Capture the cell that displays the provided text and extract its (X, Y) central coordinate. 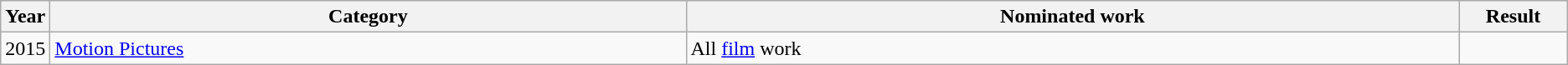
Result (1513, 17)
Motion Pictures (369, 48)
Category (369, 17)
Year (25, 17)
All film work (1072, 48)
2015 (25, 48)
Nominated work (1072, 17)
